Search for the cell housing the specified text and yield its [x, y] center coordinate. 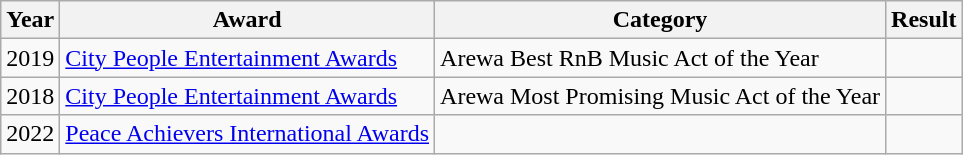
Category [660, 20]
2022 [30, 134]
2018 [30, 96]
2019 [30, 58]
Result [924, 20]
Arewa Most Promising Music Act of the Year [660, 96]
Year [30, 20]
Peace Achievers International Awards [248, 134]
Arewa Best RnB Music Act of the Year [660, 58]
Award [248, 20]
